Find where the given text appears and provide that cell's center as (x, y) coordinate. 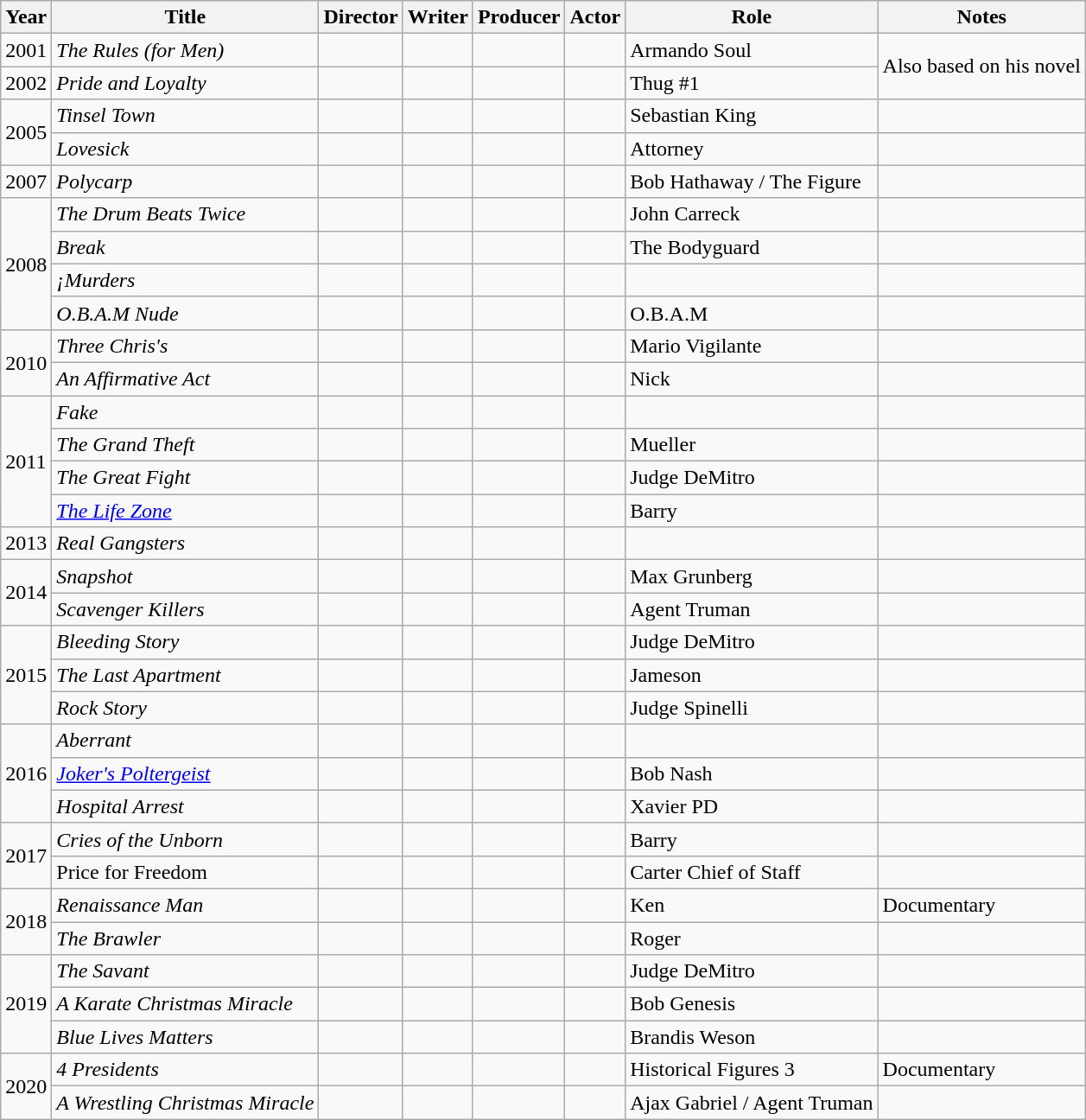
John Carreck (752, 214)
Role (752, 17)
Bob Hathaway / The Figure (752, 181)
Rock Story (185, 708)
The Life Zone (185, 511)
Xavier PD (752, 806)
2013 (26, 544)
Ken (752, 905)
O.B.A.M Nude (185, 313)
2017 (26, 856)
O.B.A.M (752, 313)
2008 (26, 264)
Thug #1 (752, 83)
The Last Apartment (185, 675)
¡Murders (185, 280)
2014 (26, 593)
The Great Fight (185, 478)
2002 (26, 83)
Sebastian King (752, 116)
Aberrant (185, 741)
Nick (752, 379)
The Brawler (185, 938)
Producer (518, 17)
Director (361, 17)
Mario Vigilante (752, 346)
Mueller (752, 445)
Polycarp (185, 181)
Notes (981, 17)
A Wrestling Christmas Miracle (185, 1103)
2019 (26, 1004)
Judge Spinelli (752, 708)
Also based on his novel (981, 67)
2007 (26, 181)
Snapshot (185, 576)
2015 (26, 675)
Renaissance Man (185, 905)
Cries of the Unborn (185, 839)
Pride and Loyalty (185, 83)
2018 (26, 921)
The Grand Theft (185, 445)
Bob Genesis (752, 1004)
Blue Lives Matters (185, 1037)
Max Grunberg (752, 576)
Three Chris's (185, 346)
Roger (752, 938)
A Karate Christmas Miracle (185, 1004)
Joker's Poltergeist (185, 773)
Fake (185, 412)
Armando Soul (752, 50)
An Affirmative Act (185, 379)
Tinsel Town (185, 116)
Jameson (752, 675)
2011 (26, 461)
Hospital Arrest (185, 806)
Carter Chief of Staff (752, 872)
The Drum Beats Twice (185, 214)
Attorney (752, 149)
Brandis Weson (752, 1037)
Ajax Gabriel / Agent Truman (752, 1103)
Bob Nash (752, 773)
4 Presidents (185, 1070)
Lovesick (185, 149)
Writer (437, 17)
The Bodyguard (752, 247)
2010 (26, 362)
Historical Figures 3 (752, 1070)
2001 (26, 50)
Break (185, 247)
Scavenger Killers (185, 609)
Real Gangsters (185, 544)
Year (26, 17)
Title (185, 17)
The Savant (185, 971)
Bleeding Story (185, 642)
The Rules (for Men) (185, 50)
2016 (26, 773)
Agent Truman (752, 609)
2005 (26, 132)
Actor (595, 17)
Price for Freedom (185, 872)
2020 (26, 1086)
